Locate the cell with the specified text and output its [X, Y] center coordinate. 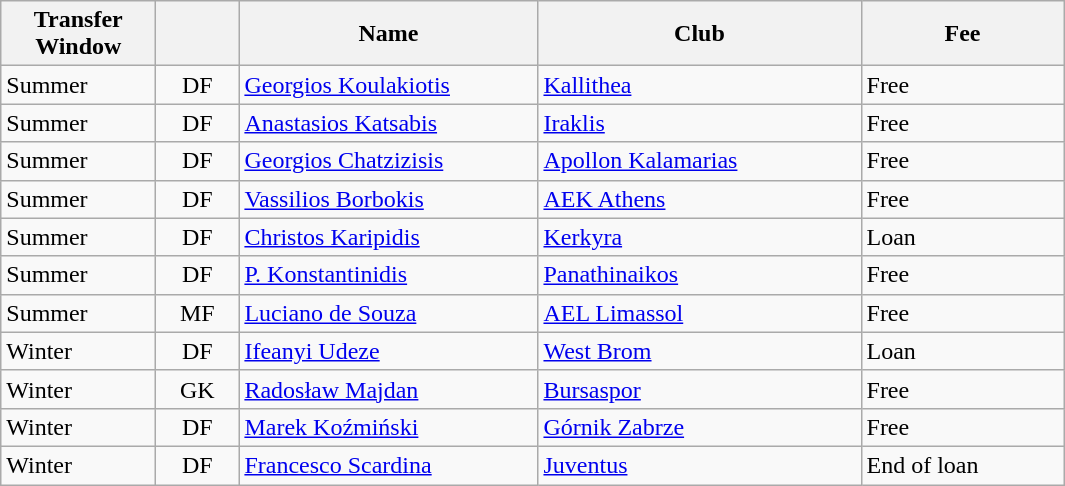
P. Konstantinidis [388, 275]
MF [198, 313]
Georgios Chatzizisis [388, 161]
Apollon Kalamarias [700, 161]
Kerkyra [700, 237]
Bursaspor [700, 389]
Kallithea [700, 85]
Górnik Zabrze [700, 427]
Radosław Majdan [388, 389]
Vassilios Borbokis [388, 199]
Luciano de Souza [388, 313]
AEL Limassol [700, 313]
GK [198, 389]
Fee [962, 34]
Anastasios Katsabis [388, 123]
Transfer Window [78, 34]
Marek Koźmiński [388, 427]
End of loan [962, 465]
Christos Karipidis [388, 237]
Iraklis [700, 123]
Juventus [700, 465]
Francesco Scardina [388, 465]
Name [388, 34]
Ifeanyi Udeze [388, 351]
Panathinaikos [700, 275]
West Brom [700, 351]
Club [700, 34]
AEK Athens [700, 199]
Georgios Koulakiotis [388, 85]
